Scan for the cell matching the given text and deliver its [X, Y] coordinate at center. 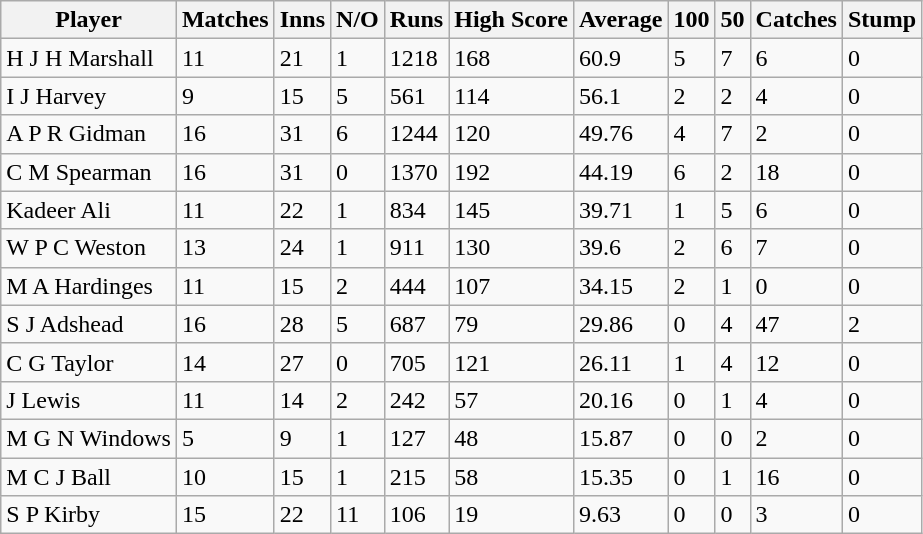
29.86 [620, 324]
9.63 [620, 515]
834 [416, 210]
M G N Windows [89, 438]
3 [796, 515]
444 [416, 286]
215 [416, 477]
18 [796, 172]
Kadeer Ali [89, 210]
High Score [512, 20]
1218 [416, 58]
Inns [302, 20]
911 [416, 248]
J Lewis [89, 400]
1244 [416, 134]
19 [512, 515]
39.71 [620, 210]
58 [512, 477]
561 [416, 96]
192 [512, 172]
10 [225, 477]
Average [620, 20]
I J Harvey [89, 96]
114 [512, 96]
12 [796, 362]
24 [302, 248]
145 [512, 210]
28 [302, 324]
168 [512, 58]
Player [89, 20]
1370 [416, 172]
Stump [882, 20]
106 [416, 515]
56.1 [620, 96]
242 [416, 400]
79 [512, 324]
60.9 [620, 58]
M A Hardinges [89, 286]
120 [512, 134]
26.11 [620, 362]
N/O [358, 20]
27 [302, 362]
Matches [225, 20]
S J Adshead [89, 324]
47 [796, 324]
34.15 [620, 286]
20.16 [620, 400]
107 [512, 286]
39.6 [620, 248]
13 [225, 248]
130 [512, 248]
15.87 [620, 438]
C G Taylor [89, 362]
57 [512, 400]
S P Kirby [89, 515]
49.76 [620, 134]
21 [302, 58]
A P R Gidman [89, 134]
705 [416, 362]
50 [732, 20]
Catches [796, 20]
100 [692, 20]
H J H Marshall [89, 58]
C M Spearman [89, 172]
687 [416, 324]
15.35 [620, 477]
M C J Ball [89, 477]
Runs [416, 20]
44.19 [620, 172]
121 [512, 362]
127 [416, 438]
48 [512, 438]
W P C Weston [89, 248]
